From the cell containing the given text, extract its center point as (x, y) coordinate. 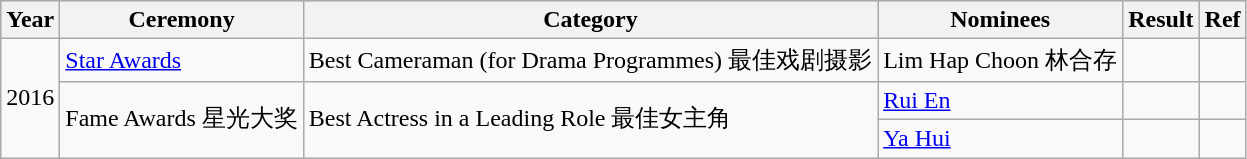
Result (1161, 20)
Year (30, 20)
Ceremony (182, 20)
Star Awards (182, 60)
Category (590, 20)
Fame Awards 星光大奖 (182, 119)
Best Cameraman (for Drama Programmes) 最佳戏剧摄影 (590, 60)
2016 (30, 98)
Rui En (1000, 100)
Ya Hui (1000, 138)
Nominees (1000, 20)
Lim Hap Choon 林合存 (1000, 60)
Best Actress in a Leading Role 最佳女主角 (590, 119)
Ref (1222, 20)
